Locate the cell with the specified text and output its (X, Y) center coordinate. 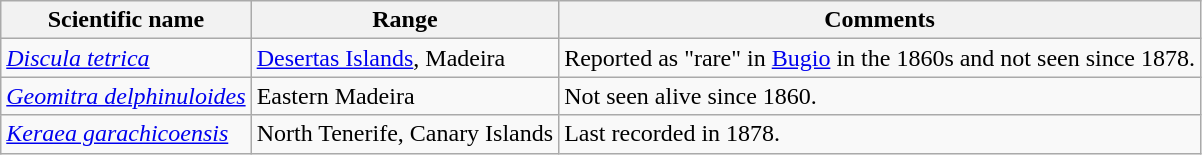
Keraea garachicoensis (126, 134)
Not seen alive since 1860. (880, 96)
Reported as "rare" in Bugio in the 1860s and not seen since 1878. (880, 58)
Scientific name (126, 20)
Discula tetrica (126, 58)
Eastern Madeira (405, 96)
North Tenerife, Canary Islands (405, 134)
Desertas Islands, Madeira (405, 58)
Range (405, 20)
Geomitra delphinuloides (126, 96)
Comments (880, 20)
Last recorded in 1878. (880, 134)
